Capture the cell that displays the provided text and extract its [X, Y] central coordinate. 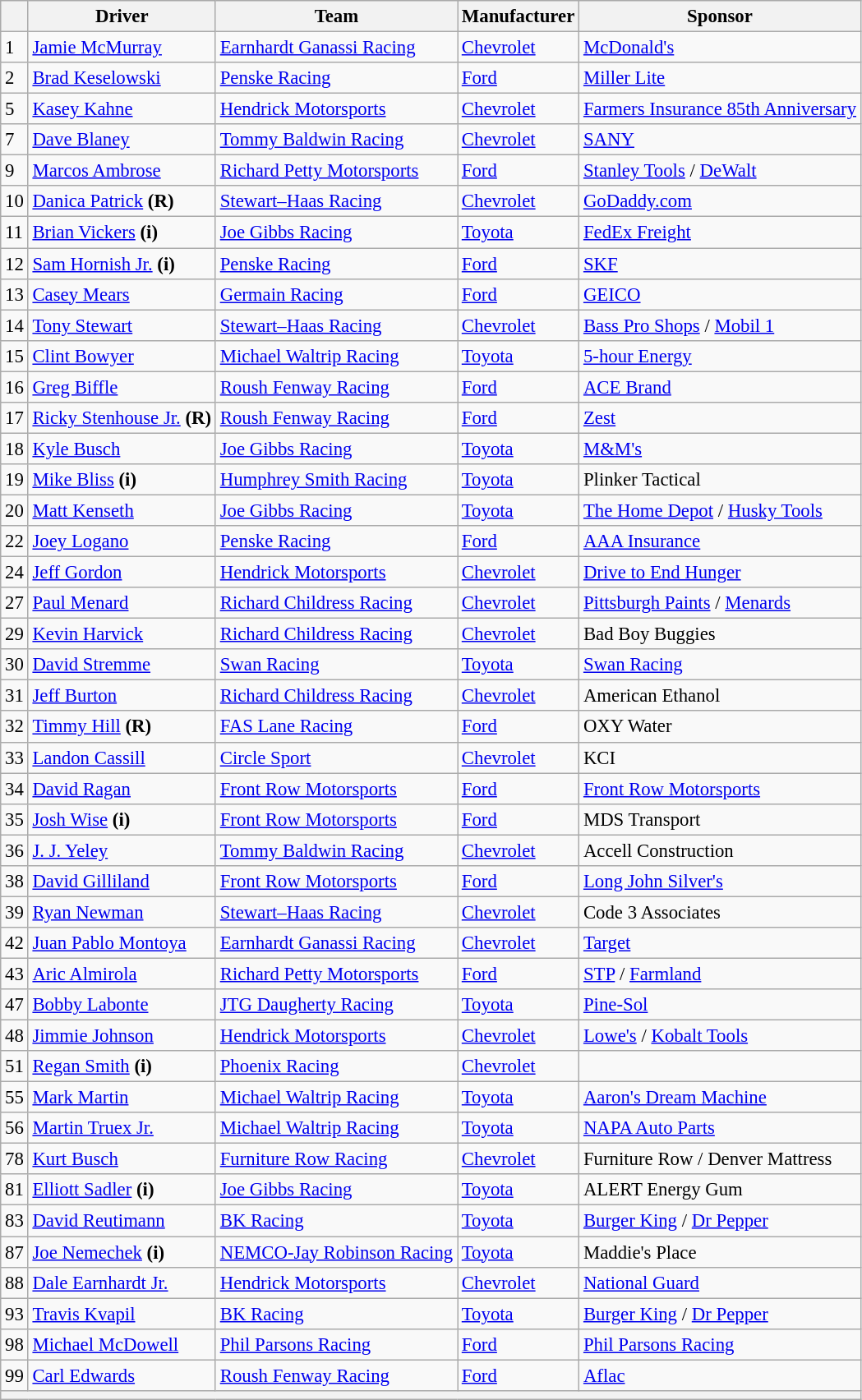
Marcos Ambrose [122, 171]
88 [15, 1283]
Mark Martin [122, 1098]
Manufacturer [518, 16]
98 [15, 1344]
Jimmie Johnson [122, 1036]
38 [15, 882]
STP / Farmland [720, 974]
Germain Racing [336, 294]
83 [15, 1221]
McDonald's [720, 48]
Pine-Sol [720, 1005]
Bass Pro Shops / Mobil 1 [720, 325]
Casey Mears [122, 294]
Circle Sport [336, 758]
93 [15, 1314]
Dale Earnhardt Jr. [122, 1283]
Bad Boy Buggies [720, 634]
42 [15, 943]
19 [15, 480]
Brad Keselowski [122, 78]
99 [15, 1375]
SKF [720, 264]
Kurt Busch [122, 1159]
Matt Kenseth [122, 510]
Greg Biffle [122, 387]
Furniture Row / Denver Mattress [720, 1159]
35 [15, 819]
Team [336, 16]
Timmy Hill (R) [122, 727]
Ryan Newman [122, 912]
Landon Cassill [122, 758]
Phoenix Racing [336, 1066]
Juan Pablo Montoya [122, 943]
17 [15, 418]
ALERT Energy Gum [720, 1190]
27 [15, 603]
56 [15, 1128]
16 [15, 387]
Jamie McMurray [122, 48]
American Ethanol [720, 696]
Regan Smith (i) [122, 1066]
Furniture Row Racing [336, 1159]
Joe Nemechek (i) [122, 1252]
Stanley Tools / DeWalt [720, 171]
43 [15, 974]
Brian Vickers (i) [122, 233]
MDS Transport [720, 819]
31 [15, 696]
David Ragan [122, 789]
Danica Patrick (R) [122, 201]
81 [15, 1190]
Maddie's Place [720, 1252]
55 [15, 1098]
FAS Lane Racing [336, 727]
48 [15, 1036]
Jeff Burton [122, 696]
David Reutimann [122, 1221]
NAPA Auto Parts [720, 1128]
GEICO [720, 294]
Kyle Busch [122, 449]
Kevin Harvick [122, 634]
36 [15, 850]
14 [15, 325]
GoDaddy.com [720, 201]
39 [15, 912]
Jeff Gordon [122, 573]
Tony Stewart [122, 325]
Target [720, 943]
15 [15, 356]
47 [15, 1005]
Humphrey Smith Racing [336, 480]
Dave Blaney [122, 140]
NEMCO-Jay Robinson Racing [336, 1252]
David Stremme [122, 665]
Mike Bliss (i) [122, 480]
Paul Menard [122, 603]
87 [15, 1252]
Sam Hornish Jr. (i) [122, 264]
AAA Insurance [720, 541]
FedEx Freight [720, 233]
OXY Water [720, 727]
33 [15, 758]
Driver [122, 16]
Zest [720, 418]
1 [15, 48]
34 [15, 789]
Plinker Tactical [720, 480]
Travis Kvapil [122, 1314]
Pittsburgh Paints / Menards [720, 603]
Accell Construction [720, 850]
Miller Lite [720, 78]
Martin Truex Jr. [122, 1128]
Carl Edwards [122, 1375]
J. J. Yeley [122, 850]
22 [15, 541]
Clint Bowyer [122, 356]
Aric Almirola [122, 974]
9 [15, 171]
Josh Wise (i) [122, 819]
Sponsor [720, 16]
18 [15, 449]
Farmers Insurance 85th Anniversary [720, 109]
The Home Depot / Husky Tools [720, 510]
29 [15, 634]
Michael McDowell [122, 1344]
5 [15, 109]
11 [15, 233]
Elliott Sadler (i) [122, 1190]
SANY [720, 140]
Code 3 Associates [720, 912]
Bobby Labonte [122, 1005]
M&M's [720, 449]
51 [15, 1066]
KCI [720, 758]
30 [15, 665]
24 [15, 573]
National Guard [720, 1283]
7 [15, 140]
13 [15, 294]
Lowe's / Kobalt Tools [720, 1036]
12 [15, 264]
JTG Daugherty Racing [336, 1005]
Aaron's Dream Machine [720, 1098]
78 [15, 1159]
32 [15, 727]
Kasey Kahne [122, 109]
David Gilliland [122, 882]
10 [15, 201]
Joey Logano [122, 541]
ACE Brand [720, 387]
Long John Silver's [720, 882]
2 [15, 78]
Aflac [720, 1375]
Drive to End Hunger [720, 573]
Ricky Stenhouse Jr. (R) [122, 418]
20 [15, 510]
5-hour Energy [720, 356]
